Pinpoint the cell where the given text exists, returning its [X, Y] midpoint coordinate. 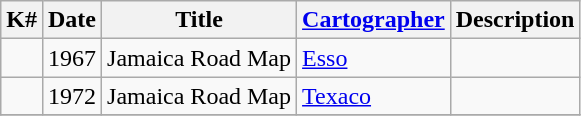
Title [200, 20]
1967 [72, 58]
Esso [374, 58]
Cartographer [374, 20]
Texaco [374, 96]
K# [22, 20]
Description [515, 20]
1972 [72, 96]
Date [72, 20]
